Output the (x, y) coordinate of the center of the cell containing the given text.  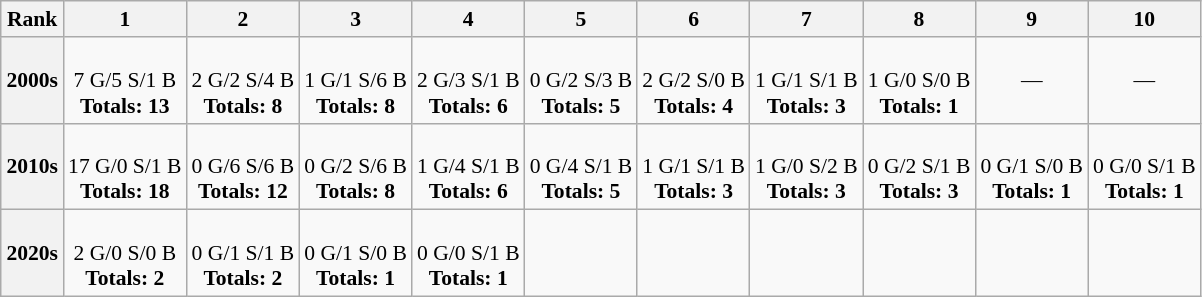
9 (1032, 19)
10 (1144, 19)
17 G/0 S/1 BTotals: 18 (124, 166)
7 (806, 19)
2 G/0 S/0 BTotals: 2 (124, 254)
3 (356, 19)
8 (920, 19)
0 G/2 S/3 BTotals: 5 (582, 80)
2020s (32, 254)
0 G/2 S/1 BTotals: 3 (920, 166)
2 (244, 19)
0 G/1 S/1 BTotals: 2 (244, 254)
2010s (32, 166)
5 (582, 19)
0 G/4 S/1 BTotals: 5 (582, 166)
1 G/0 S/2 BTotals: 3 (806, 166)
4 (468, 19)
1 G/1 S/6 BTotals: 8 (356, 80)
2 G/3 S/1 BTotals: 6 (468, 80)
2 G/2 S/4 BTotals: 8 (244, 80)
0 G/2 S/6 BTotals: 8 (356, 166)
7 G/5 S/1 BTotals: 13 (124, 80)
0 G/6 S/6 BTotals: 12 (244, 166)
1 G/4 S/1 BTotals: 6 (468, 166)
Rank (32, 19)
1 (124, 19)
1 G/0 S/0 BTotals: 1 (920, 80)
2000s (32, 80)
6 (694, 19)
2 G/2 S/0 BTotals: 4 (694, 80)
